Search for the cell housing the specified text and yield its [X, Y] center coordinate. 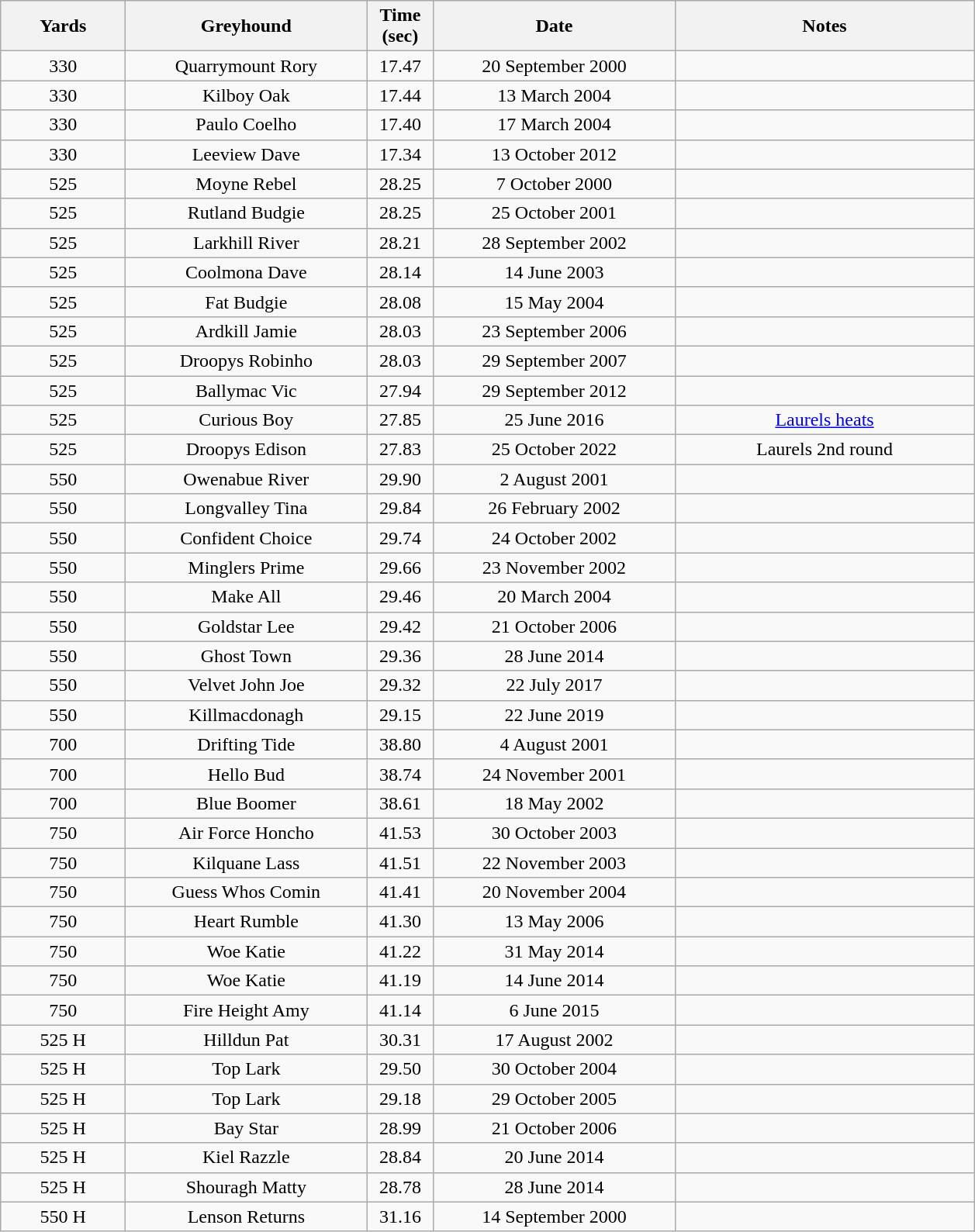
Drifting Tide [247, 744]
26 February 2002 [554, 509]
Time (sec) [400, 26]
2 August 2001 [554, 479]
Bay Star [247, 1128]
27.94 [400, 390]
7 October 2000 [554, 184]
Droopys Edison [247, 450]
29.50 [400, 1069]
17.44 [400, 95]
14 September 2000 [554, 1216]
Minglers Prime [247, 568]
Rutland Budgie [247, 213]
29 September 2007 [554, 361]
Killmacdonagh [247, 715]
41.22 [400, 951]
27.85 [400, 420]
28.08 [400, 302]
29.90 [400, 479]
Fire Height Amy [247, 1010]
Leeview Dave [247, 154]
Hello Bud [247, 774]
14 June 2003 [554, 272]
Kiel Razzle [247, 1158]
17.47 [400, 66]
27.83 [400, 450]
15 May 2004 [554, 302]
38.80 [400, 744]
6 June 2015 [554, 1010]
17 August 2002 [554, 1040]
4 August 2001 [554, 744]
17.34 [400, 154]
20 June 2014 [554, 1158]
Laurels heats [825, 420]
550 H [64, 1216]
41.14 [400, 1010]
18 May 2002 [554, 803]
24 October 2002 [554, 538]
13 May 2006 [554, 922]
Hilldun Pat [247, 1040]
Droopys Robinho [247, 361]
14 June 2014 [554, 981]
Make All [247, 597]
Longvalley Tina [247, 509]
Ardkill Jamie [247, 331]
24 November 2001 [554, 774]
29.18 [400, 1099]
Ghost Town [247, 656]
31.16 [400, 1216]
22 November 2003 [554, 863]
17.40 [400, 125]
31 May 2014 [554, 951]
22 July 2017 [554, 685]
Shouragh Matty [247, 1187]
Kilquane Lass [247, 863]
41.51 [400, 863]
28.84 [400, 1158]
Laurels 2nd round [825, 450]
41.53 [400, 833]
Air Force Honcho [247, 833]
Coolmona Dave [247, 272]
Goldstar Lee [247, 626]
Notes [825, 26]
25 October 2001 [554, 213]
13 October 2012 [554, 154]
25 October 2022 [554, 450]
Quarrymount Rory [247, 66]
29 October 2005 [554, 1099]
Curious Boy [247, 420]
29.36 [400, 656]
13 March 2004 [554, 95]
30 October 2004 [554, 1069]
28.21 [400, 243]
25 June 2016 [554, 420]
28 September 2002 [554, 243]
29.84 [400, 509]
20 November 2004 [554, 892]
29 September 2012 [554, 390]
29.42 [400, 626]
41.30 [400, 922]
Heart Rumble [247, 922]
41.41 [400, 892]
23 November 2002 [554, 568]
Kilboy Oak [247, 95]
41.19 [400, 981]
Velvet John Joe [247, 685]
20 September 2000 [554, 66]
Lenson Returns [247, 1216]
29.74 [400, 538]
Date [554, 26]
28.14 [400, 272]
Ballymac Vic [247, 390]
29.15 [400, 715]
Paulo Coelho [247, 125]
30.31 [400, 1040]
Yards [64, 26]
Fat Budgie [247, 302]
Larkhill River [247, 243]
17 March 2004 [554, 125]
23 September 2006 [554, 331]
29.66 [400, 568]
Greyhound [247, 26]
Moyne Rebel [247, 184]
29.32 [400, 685]
Guess Whos Comin [247, 892]
29.46 [400, 597]
28.78 [400, 1187]
38.61 [400, 803]
20 March 2004 [554, 597]
38.74 [400, 774]
Confident Choice [247, 538]
Owenabue River [247, 479]
22 June 2019 [554, 715]
Blue Boomer [247, 803]
30 October 2003 [554, 833]
28.99 [400, 1128]
